Capture the cell that displays the provided text and extract its [X, Y] central coordinate. 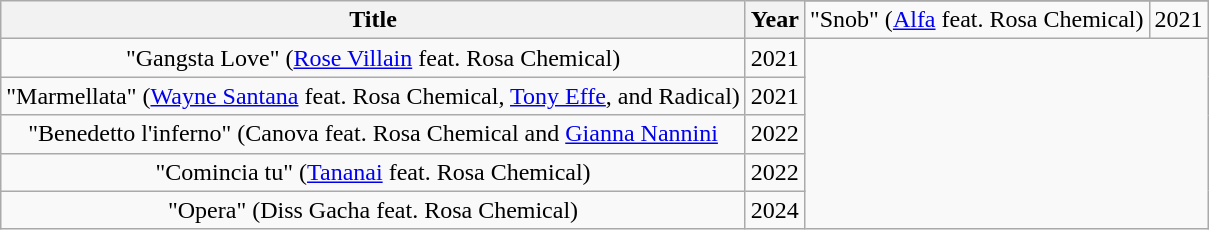
Title [374, 20]
"Marmellata" (Wayne Santana feat. Rosa Chemical, Tony Effe, and Radical) [374, 96]
Year [774, 20]
"Opera" (Diss Gacha feat. Rosa Chemical) [374, 210]
"Comincia tu" (Tananai feat. Rosa Chemical) [374, 172]
"Benedetto l'inferno" (Canova feat. Rosa Chemical and Gianna Nannini [374, 134]
"Snob" (Alfa feat. Rosa Chemical) [976, 20]
2024 [774, 210]
"Gangsta Love" (Rose Villain feat. Rosa Chemical) [374, 58]
